For the text-containing cell, return its midpoint in [x, y] coordinate format. 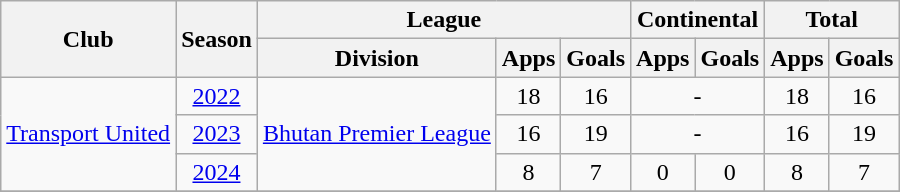
Continental [698, 20]
Season [217, 39]
Division [376, 58]
Total [832, 20]
2024 [217, 172]
League [444, 20]
Bhutan Premier League [376, 134]
2023 [217, 134]
Club [88, 39]
Transport United [88, 134]
2022 [217, 96]
